Find where the given text appears and provide that cell's center as [X, Y] coordinate. 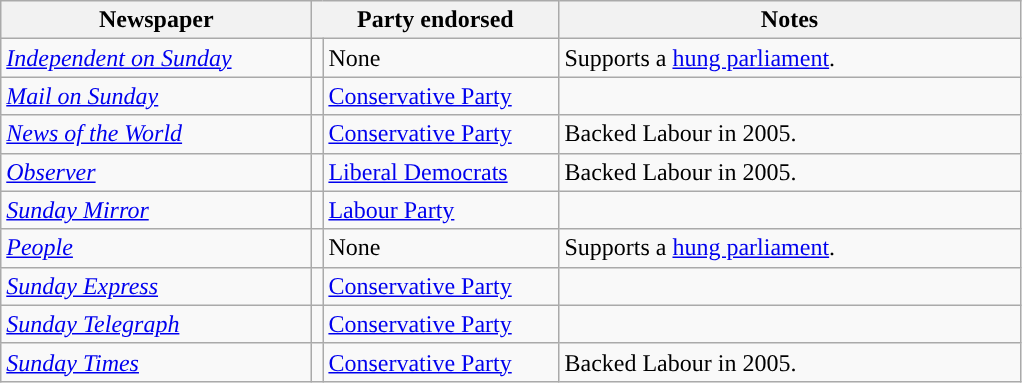
Sunday Times [156, 362]
Notes [790, 20]
People [156, 248]
Sunday Telegraph [156, 324]
Mail on Sunday [156, 96]
News of the World [156, 134]
Independent on Sunday [156, 58]
Sunday Express [156, 286]
Party endorsed [436, 20]
Observer [156, 172]
Newspaper [156, 20]
Labour Party [441, 210]
Liberal Democrats [441, 172]
Sunday Mirror [156, 210]
